Find where the given text appears and provide that cell's center as [x, y] coordinate. 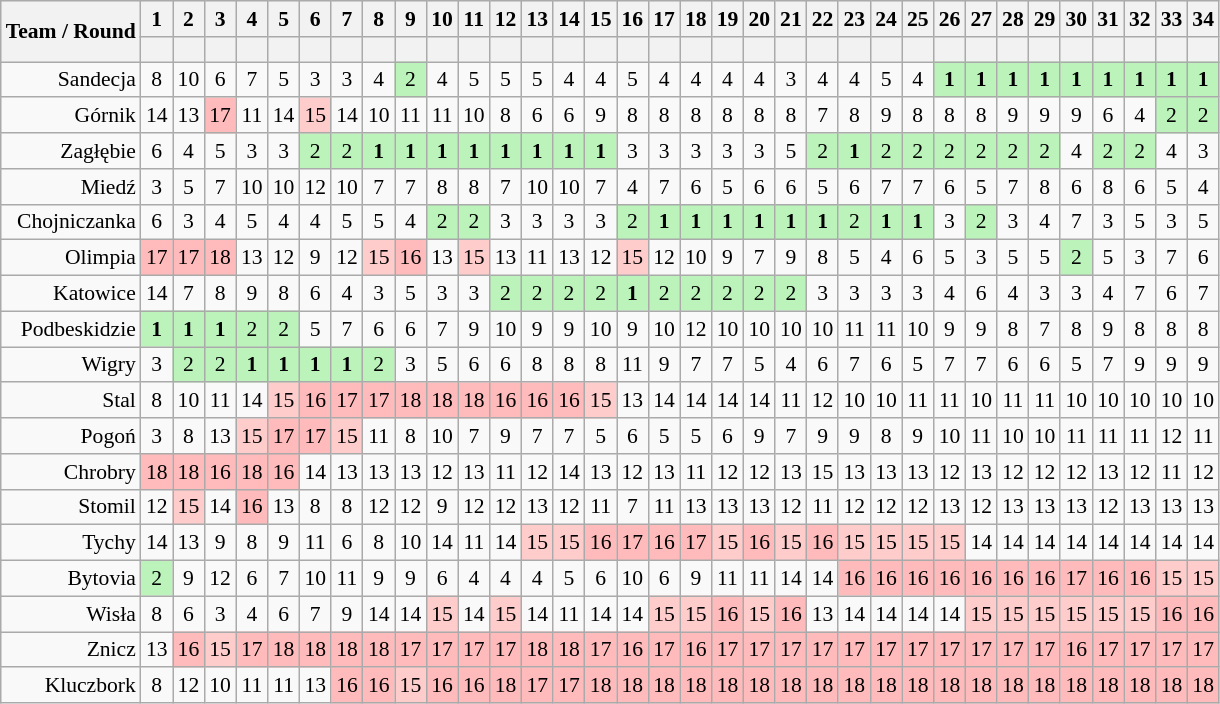
28 [1013, 19]
Miedź [71, 187]
Chojniczanka [71, 222]
Sandecja [71, 80]
33 [1172, 19]
29 [1045, 19]
22 [823, 19]
Wisła [71, 614]
Wigry [71, 365]
Chrobry [71, 472]
Team / Round [71, 32]
Podbeskidzie [71, 329]
Stal [71, 401]
31 [1108, 19]
30 [1076, 19]
27 [981, 19]
34 [1203, 19]
Olimpia [71, 258]
Górnik [71, 116]
Bytovia [71, 579]
21 [791, 19]
25 [918, 19]
Pogoń [71, 436]
Kluczbork [71, 686]
Katowice [71, 294]
26 [950, 19]
Tychy [71, 543]
20 [759, 19]
Stomil [71, 507]
32 [1140, 19]
Zagłębie [71, 151]
23 [854, 19]
19 [728, 19]
Znicz [71, 650]
24 [886, 19]
